Locate the cell with the specified text and output its (X, Y) center coordinate. 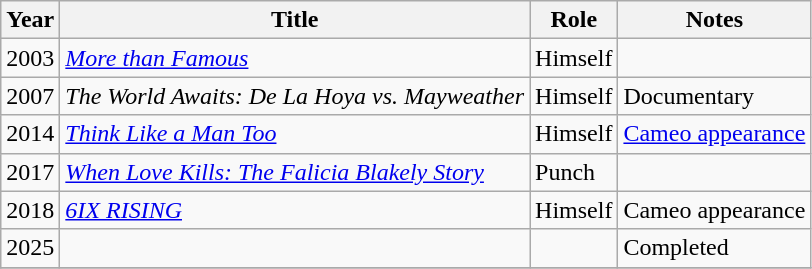
Year (30, 20)
2018 (30, 210)
More than Famous (295, 58)
Think Like a Man Too (295, 134)
2003 (30, 58)
Title (295, 20)
Documentary (714, 96)
2014 (30, 134)
Punch (574, 172)
2007 (30, 96)
2017 (30, 172)
2025 (30, 248)
Role (574, 20)
Completed (714, 248)
6IX RISING (295, 210)
Notes (714, 20)
When Love Kills: The Falicia Blakely Story (295, 172)
The World Awaits: De La Hoya vs. Mayweather (295, 96)
